Extract the [X, Y] coordinate from the center of the cell holding the provided text.  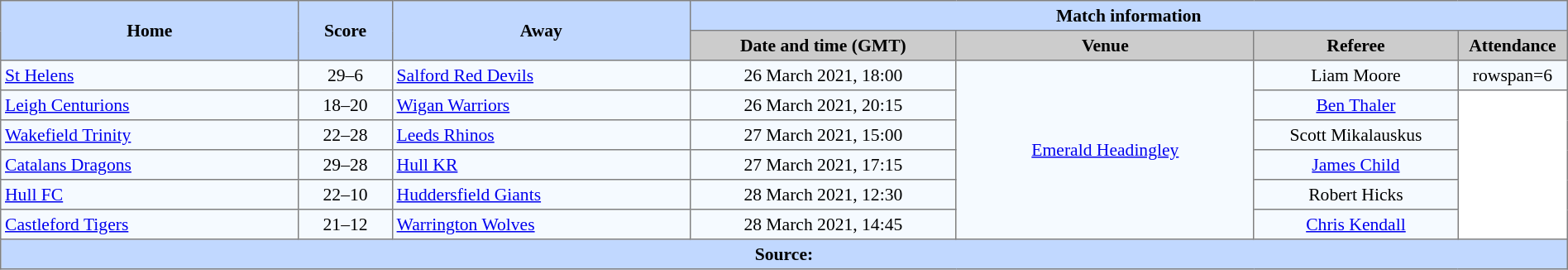
Away [541, 31]
Emerald Headingley [1105, 150]
26 March 2021, 18:00 [823, 75]
22–10 [346, 195]
Referee [1355, 46]
rowspan=6 [1513, 75]
Robert Hicks [1355, 195]
Date and time (GMT) [823, 46]
Salford Red Devils [541, 75]
Scott Mikalauskus [1355, 135]
Warrington Wolves [541, 224]
28 March 2021, 14:45 [823, 224]
Hull KR [541, 165]
26 March 2021, 20:15 [823, 105]
St Helens [150, 75]
Home [150, 31]
Liam Moore [1355, 75]
27 March 2021, 15:00 [823, 135]
Leeds Rhinos [541, 135]
Match information [1128, 16]
Castleford Tigers [150, 224]
Catalans Dragons [150, 165]
27 March 2021, 17:15 [823, 165]
Wakefield Trinity [150, 135]
Attendance [1513, 46]
Ben Thaler [1355, 105]
29–6 [346, 75]
James Child [1355, 165]
21–12 [346, 224]
18–20 [346, 105]
Hull FC [150, 195]
Chris Kendall [1355, 224]
29–28 [346, 165]
Source: [784, 254]
Venue [1105, 46]
Score [346, 31]
Leigh Centurions [150, 105]
28 March 2021, 12:30 [823, 195]
22–28 [346, 135]
Huddersfield Giants [541, 195]
Wigan Warriors [541, 105]
